Return the [x, y] coordinate for the center point of the cell that contains the specified text.  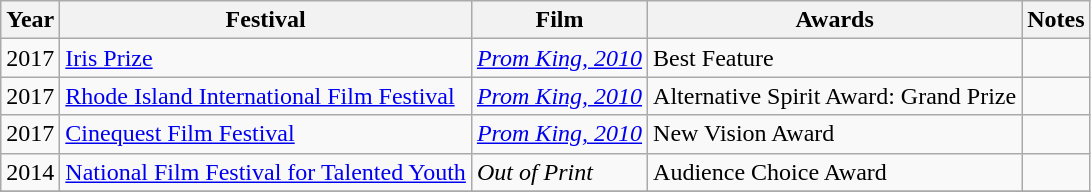
Audience Choice Award [835, 172]
Film [559, 20]
Iris Prize [266, 58]
Notes [1056, 20]
New Vision Award [835, 134]
Cinequest Film Festival [266, 134]
Best Feature [835, 58]
Rhode Island International Film Festival [266, 96]
Year [30, 20]
Festival [266, 20]
National Film Festival for Talented Youth [266, 172]
2014 [30, 172]
Alternative Spirit Award: Grand Prize [835, 96]
Awards [835, 20]
Out of Print [559, 172]
